From the cell containing the given text, extract its center point as (X, Y) coordinate. 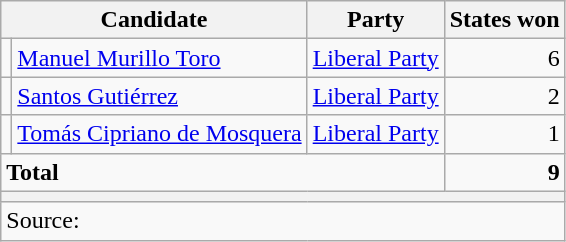
Total (222, 172)
1 (504, 134)
Source: (283, 221)
6 (504, 58)
Santos Gutiérrez (160, 96)
2 (504, 96)
Tomás Cipriano de Mosquera (160, 134)
Candidate (154, 20)
Party (376, 20)
States won (504, 20)
Manuel Murillo Toro (160, 58)
9 (504, 172)
